Provide the [X, Y] coordinate of the cell's center where the given text is located.  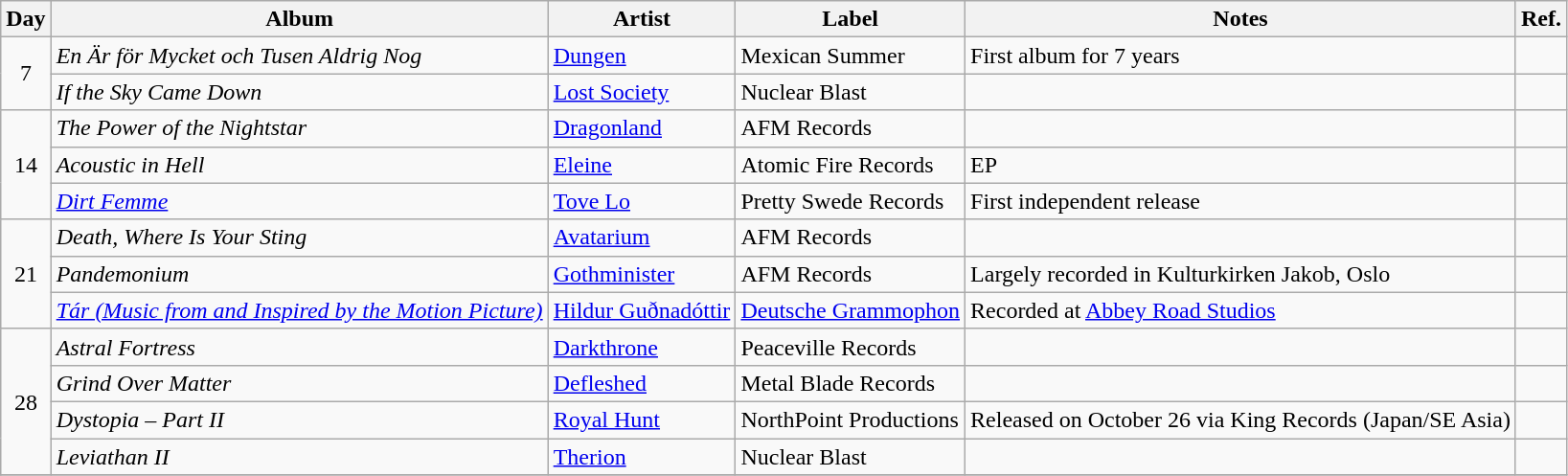
Grind Over Matter [299, 383]
Astral Fortress [299, 347]
Pandemonium [299, 274]
First independent release [1241, 201]
Label [851, 19]
Darkthrone [642, 347]
Lost Society [642, 92]
If the Sky Came Down [299, 92]
Ref. [1540, 19]
Day [26, 19]
The Power of the Nightstar [299, 128]
En Är för Mycket och Tusen Aldrig Nog [299, 56]
14 [26, 165]
Metal Blade Records [851, 383]
Therion [642, 457]
Gothminister [642, 274]
Acoustic in Hell [299, 165]
Atomic Fire Records [851, 165]
Artist [642, 19]
Album [299, 19]
Tár (Music from and Inspired by the Motion Picture) [299, 310]
Dungen [642, 56]
NorthPoint Productions [851, 419]
Dragonland [642, 128]
Recorded at Abbey Road Studios [1241, 310]
Dystopia – Part II [299, 419]
Avatarium [642, 238]
EP [1241, 165]
Pretty Swede Records [851, 201]
Notes [1241, 19]
Death, Where Is Your Sting [299, 238]
7 [26, 74]
Mexican Summer [851, 56]
Defleshed [642, 383]
Released on October 26 via King Records (Japan/SE Asia) [1241, 419]
28 [26, 401]
Leviathan II [299, 457]
Royal Hunt [642, 419]
Tove Lo [642, 201]
Deutsche Grammophon [851, 310]
First album for 7 years [1241, 56]
21 [26, 274]
Hildur Guðnadóttir [642, 310]
Eleine [642, 165]
Dirt Femme [299, 201]
Peaceville Records [851, 347]
Largely recorded in Kulturkirken Jakob, Oslo [1241, 274]
